From the cell containing the given text, extract its center point as (x, y) coordinate. 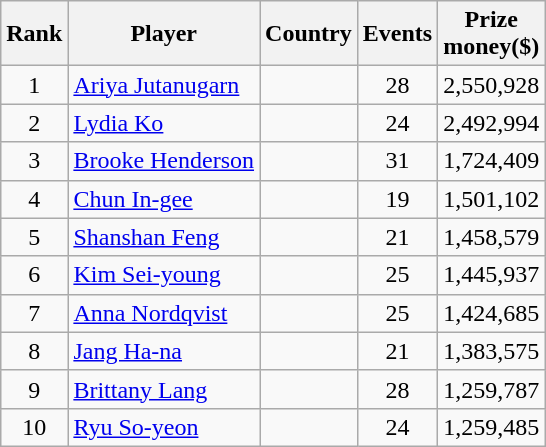
1,259,485 (492, 427)
1,458,579 (492, 237)
9 (34, 389)
5 (34, 237)
Player (164, 34)
Jang Ha-na (164, 351)
19 (397, 199)
1,724,409 (492, 161)
Brittany Lang (164, 389)
4 (34, 199)
Ryu So-yeon (164, 427)
Country (309, 34)
1,259,787 (492, 389)
Prize money($) (492, 34)
Ariya Jutanugarn (164, 85)
7 (34, 313)
Chun In-gee (164, 199)
1,501,102 (492, 199)
6 (34, 275)
Rank (34, 34)
Shanshan Feng (164, 237)
10 (34, 427)
Lydia Ko (164, 123)
Events (397, 34)
3 (34, 161)
2,550,928 (492, 85)
1,383,575 (492, 351)
1 (34, 85)
1,424,685 (492, 313)
8 (34, 351)
Anna Nordqvist (164, 313)
2,492,994 (492, 123)
1,445,937 (492, 275)
2 (34, 123)
31 (397, 161)
Kim Sei-young (164, 275)
Brooke Henderson (164, 161)
